For the text-containing cell, return its midpoint in [x, y] coordinate format. 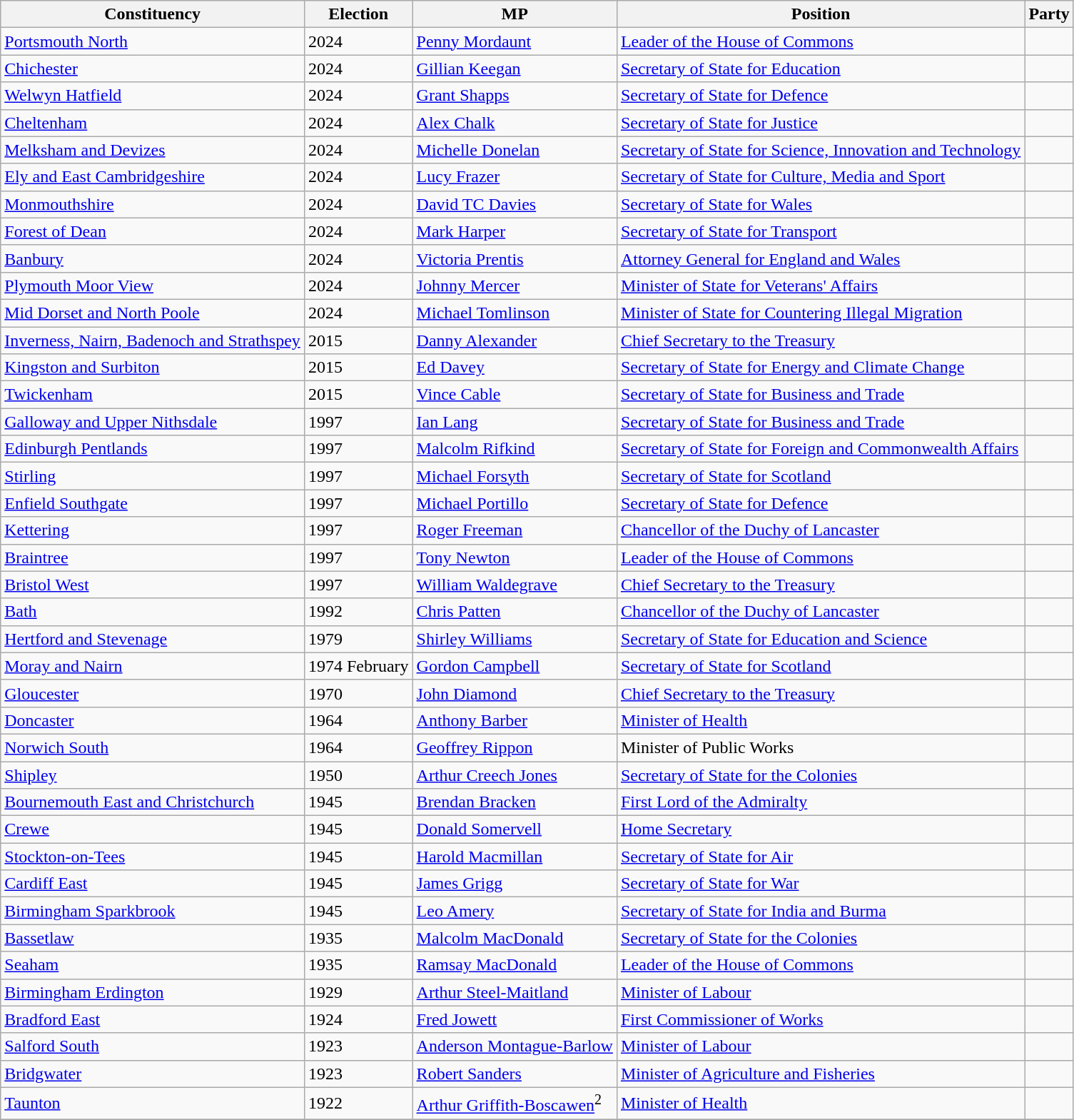
Birmingham Erdington [153, 992]
Party [1049, 14]
Johnny Mercer [515, 286]
First Lord of the Admiralty [821, 802]
Michael Forsyth [515, 476]
Monmouthshire [153, 204]
Secretary of State for Education [821, 69]
Robert Sanders [515, 1074]
Secretary of State for Education and Science [821, 639]
Cheltenham [153, 123]
John Diamond [515, 693]
Doncaster [153, 720]
Plymouth Moor View [153, 286]
Stockton-on-Tees [153, 857]
Ely and East Cambridgeshire [153, 177]
Kettering [153, 530]
Ian Lang [515, 422]
Mid Dorset and North Poole [153, 313]
Welwyn Hatfield [153, 96]
Tony Newton [515, 558]
Michael Tomlinson [515, 313]
Chichester [153, 69]
1992 [358, 612]
Seaham [153, 965]
Twickenham [153, 395]
Constituency [153, 14]
Bournemouth East and Christchurch [153, 802]
Harold Macmillan [515, 857]
Penny Mordaunt [515, 41]
Gillian Keegan [515, 69]
Shirley Williams [515, 639]
Position [821, 14]
Geoffrey Rippon [515, 747]
Victoria Prentis [515, 258]
Danny Alexander [515, 340]
Forest of Dean [153, 231]
Edinburgh Pentlands [153, 449]
Secretary of State for Culture, Media and Sport [821, 177]
Crewe [153, 829]
Secretary of State for Air [821, 857]
Secretary of State for Foreign and Commonwealth Affairs [821, 449]
Norwich South [153, 747]
Secretary of State for War [821, 884]
Arthur Creech Jones [515, 775]
Malcolm Rifkind [515, 449]
Grant Shapps [515, 96]
Ramsay MacDonald [515, 965]
Minister of Agriculture and Fisheries [821, 1074]
Bath [153, 612]
MP [515, 14]
Roger Freeman [515, 530]
Inverness, Nairn, Badenoch and Strathspey [153, 340]
Braintree [153, 558]
Bradford East [153, 1019]
Cardiff East [153, 884]
Secretary of State for Energy and Climate Change [821, 368]
Hertford and Stevenage [153, 639]
Stirling [153, 476]
James Grigg [515, 884]
Enfield Southgate [153, 503]
Arthur Steel-Maitland [515, 992]
Chris Patten [515, 612]
Gordon Campbell [515, 666]
Minister of State for Countering Illegal Migration [821, 313]
Alex Chalk [515, 123]
First Commissioner of Works [821, 1019]
1924 [358, 1019]
Brendan Bracken [515, 802]
1950 [358, 775]
Michelle Donelan [515, 150]
Birmingham Sparkbrook [153, 911]
William Waldegrave [515, 585]
Banbury [153, 258]
Shipley [153, 775]
Ed Davey [515, 368]
Home Secretary [821, 829]
Secretary of State for Transport [821, 231]
Gloucester [153, 693]
Fred Jowett [515, 1019]
Secretary of State for Science, Innovation and Technology [821, 150]
Moray and Nairn [153, 666]
Secretary of State for Justice [821, 123]
Bristol West [153, 585]
Donald Somervell [515, 829]
Bridgwater [153, 1074]
David TC Davies [515, 204]
Secretary of State for India and Burma [821, 911]
Salford South [153, 1046]
Lucy Frazer [515, 177]
Arthur Griffith-Boscawen2 [515, 1104]
Melksham and Devizes [153, 150]
Leo Amery [515, 911]
Mark Harper [515, 231]
1922 [358, 1104]
1929 [358, 992]
Kingston and Surbiton [153, 368]
Secretary of State for Wales [821, 204]
Election [358, 14]
Galloway and Upper Nithsdale [153, 422]
Minister of State for Veterans' Affairs [821, 286]
1970 [358, 693]
Malcolm MacDonald [515, 938]
Taunton [153, 1104]
1974 February [358, 666]
Portsmouth North [153, 41]
Vince Cable [515, 395]
Attorney General for England and Wales [821, 258]
Anthony Barber [515, 720]
Anderson Montague-Barlow [515, 1046]
Minister of Public Works [821, 747]
Michael Portillo [515, 503]
1979 [358, 639]
Bassetlaw [153, 938]
